Detect which cell encompasses the target text, then output its (X, Y) center coordinate. 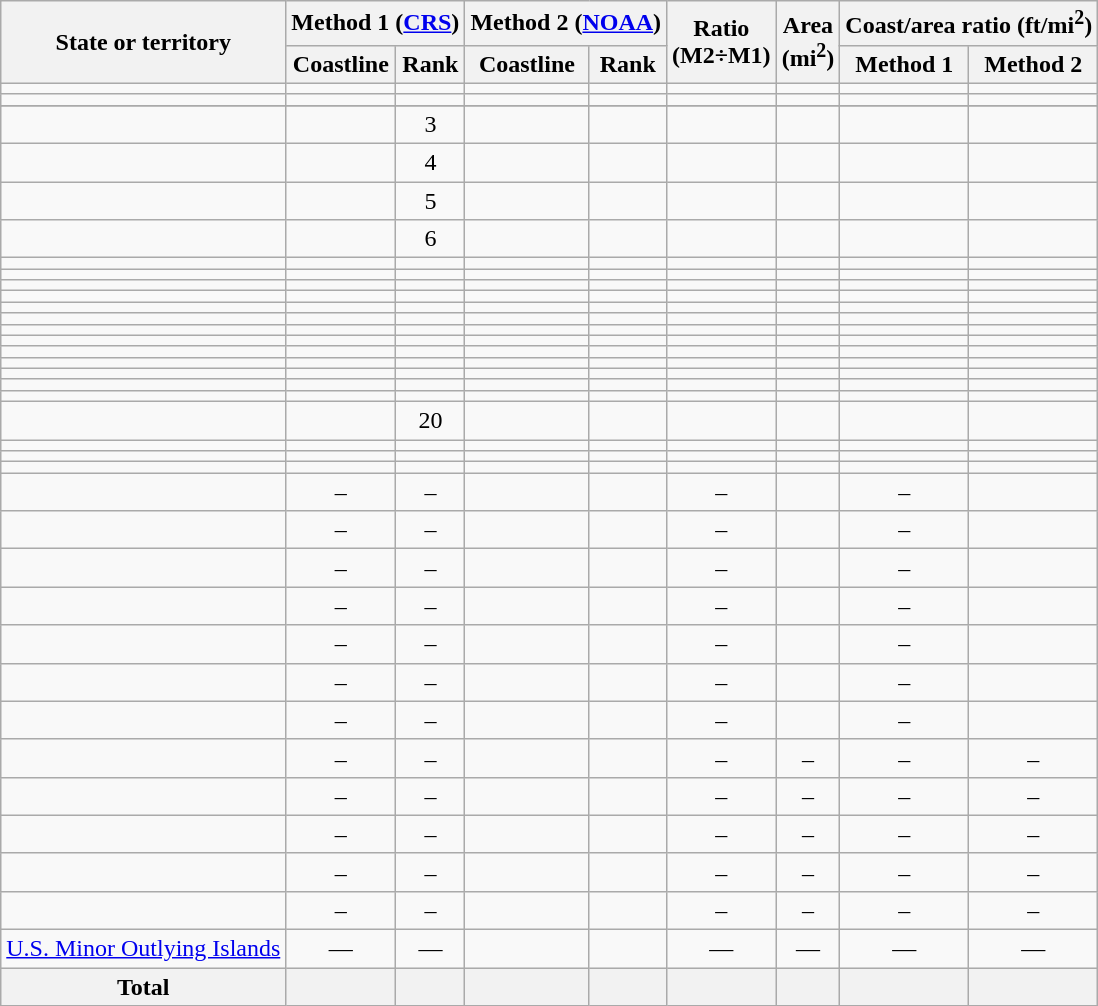
U.S. Minor Outlying Islands (144, 949)
Method 2 (1034, 64)
Method 1 (CRS) (376, 24)
State or territory (144, 42)
5 (430, 201)
20 (430, 421)
Coast/area ratio (ft/mi2) (969, 24)
Method 1 (904, 64)
Total (144, 987)
Method 2 (NOAA) (566, 24)
4 (430, 163)
Ratio(M2÷M1) (722, 42)
6 (430, 239)
Area (mi2) (808, 42)
3 (430, 124)
